Determine the (X, Y) coordinate at the center of the cell enclosing the given text.  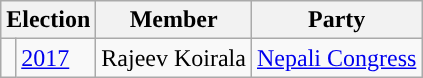
Party (336, 20)
Member (174, 20)
2017 (56, 58)
Rajeev Koirala (174, 58)
Election (48, 20)
Nepali Congress (336, 58)
